Output the (X, Y) coordinate of the center of the cell containing the given text.  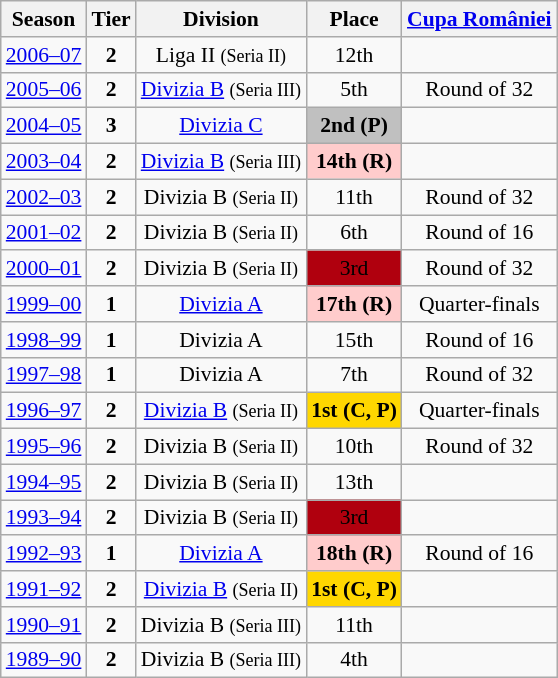
1991–92 (44, 589)
18th (R) (354, 554)
1995–96 (44, 447)
1992–93 (44, 554)
1994–95 (44, 482)
2000–01 (44, 269)
12th (354, 55)
1998–99 (44, 340)
Tier (110, 19)
Liga II (Seria II) (221, 55)
Division (221, 19)
2004–05 (44, 126)
13th (354, 482)
6th (354, 233)
14th (R) (354, 162)
Season (44, 19)
Place (354, 19)
2006–07 (44, 55)
Cupa României (480, 19)
7th (354, 375)
15th (354, 340)
1997–98 (44, 375)
10th (354, 447)
2001–02 (44, 233)
Divizia C (221, 126)
2002–03 (44, 197)
17th (R) (354, 304)
1990–91 (44, 625)
5th (354, 90)
4th (354, 660)
2nd (P) (354, 126)
2005–06 (44, 90)
1989–90 (44, 660)
3 (110, 126)
2003–04 (44, 162)
1999–00 (44, 304)
1993–94 (44, 518)
1996–97 (44, 411)
